Extract the [x, y] coordinate from the center of the cell holding the provided text.  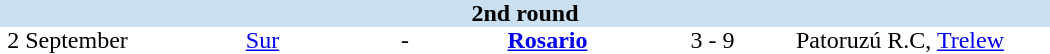
Rosario [548, 40]
2nd round [525, 14]
2 September [68, 40]
3 - 9 [712, 40]
- [405, 40]
Patoruzú R.C, Trelew [900, 40]
Sur [262, 40]
